Output the [X, Y] coordinate of the center of the cell containing the given text.  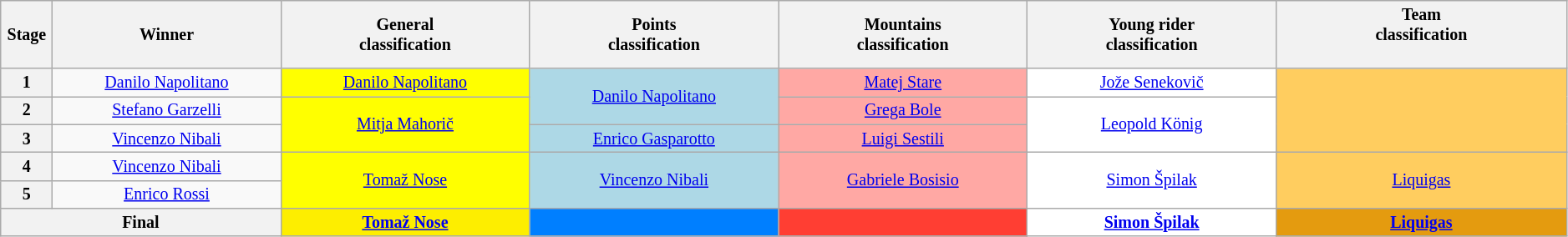
4 [27, 167]
Enrico Rossi [167, 194]
Luigi Sestili [903, 139]
Matej Stare [903, 83]
3 [27, 139]
5 [27, 194]
Jože Senekovič [1152, 83]
Mountainsclassification [903, 35]
Stage [27, 35]
Grega Bole [903, 110]
Gabriele Bosisio [903, 180]
Enrico Gasparotto [654, 139]
Final [140, 222]
2 [27, 110]
Leopold König [1152, 125]
1 [27, 83]
Teamclassification [1422, 35]
Stefano Garzelli [167, 110]
Mitja Mahorič [405, 125]
Winner [167, 35]
Generalclassification [405, 35]
Young riderclassification [1152, 35]
Pointsclassification [654, 35]
